Search for the cell housing the specified text and yield its [x, y] center coordinate. 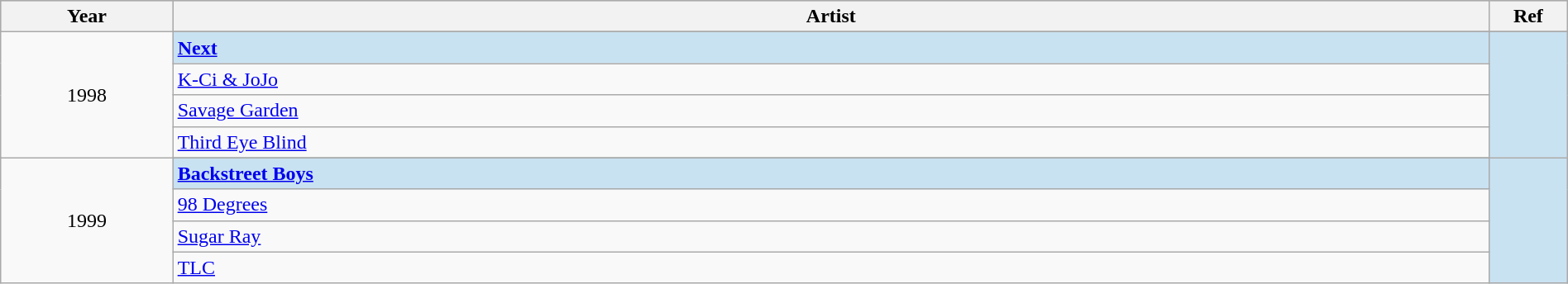
1998 [87, 95]
Artist [830, 17]
Next [830, 48]
TLC [830, 267]
Ref [1528, 17]
1999 [87, 220]
Third Eye Blind [830, 142]
Sugar Ray [830, 236]
Backstreet Boys [830, 173]
Year [87, 17]
98 Degrees [830, 205]
Savage Garden [830, 111]
K-Ci & JoJo [830, 79]
